Determine the [x, y] coordinate at the center of the cell enclosing the given text.  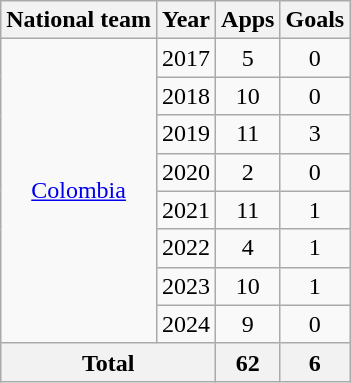
Total [108, 362]
4 [248, 248]
3 [315, 134]
2020 [186, 172]
National team [79, 20]
Goals [315, 20]
5 [248, 58]
Apps [248, 20]
Year [186, 20]
2 [248, 172]
2021 [186, 210]
Colombia [79, 191]
6 [315, 362]
2018 [186, 96]
2017 [186, 58]
9 [248, 324]
2022 [186, 248]
2019 [186, 134]
2024 [186, 324]
2023 [186, 286]
62 [248, 362]
